Return (X, Y) of the center of cell containing provided text 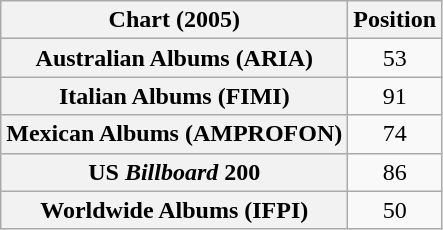
Worldwide Albums (IFPI) (174, 210)
Australian Albums (ARIA) (174, 58)
53 (395, 58)
US Billboard 200 (174, 172)
Position (395, 20)
91 (395, 96)
86 (395, 172)
Mexican Albums (AMPROFON) (174, 134)
74 (395, 134)
Chart (2005) (174, 20)
Italian Albums (FIMI) (174, 96)
50 (395, 210)
